Pinpoint the cell where the given text exists, returning its (X, Y) midpoint coordinate. 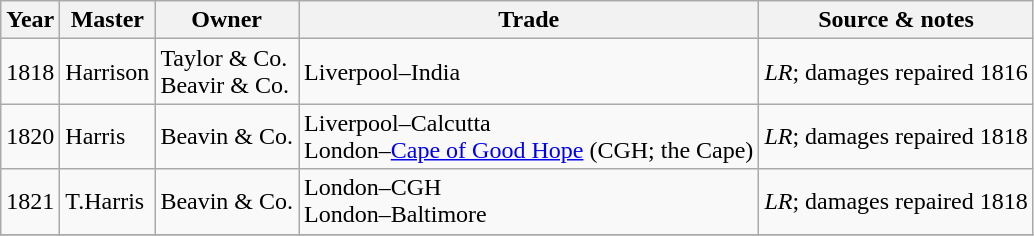
Taylor & Co.Beavir & Co. (227, 72)
London–CGHLondon–Baltimore (529, 202)
Harris (108, 136)
Source & notes (896, 20)
Liverpool–CalcuttaLondon–Cape of Good Hope (CGH; the Cape) (529, 136)
Harrison (108, 72)
1821 (30, 202)
Master (108, 20)
T.Harris (108, 202)
LR; damages repaired 1816 (896, 72)
Liverpool–India (529, 72)
Year (30, 20)
1818 (30, 72)
Owner (227, 20)
1820 (30, 136)
Trade (529, 20)
